Determine the [X, Y] coordinate at the center of the cell enclosing the given text.  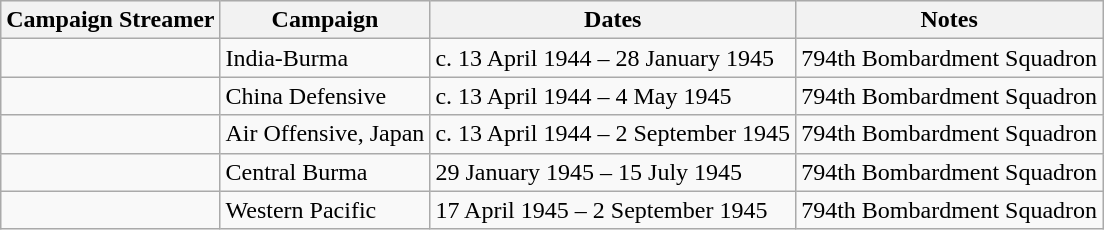
c. 13 April 1944 – 28 January 1945 [613, 58]
29 January 1945 – 15 July 1945 [613, 172]
Campaign Streamer [110, 20]
China Defensive [325, 96]
Dates [613, 20]
Central Burma [325, 172]
Western Pacific [325, 210]
Campaign [325, 20]
India-Burma [325, 58]
17 April 1945 – 2 September 1945 [613, 210]
c. 13 April 1944 – 2 September 1945 [613, 134]
Air Offensive, Japan [325, 134]
Notes [950, 20]
c. 13 April 1944 – 4 May 1945 [613, 96]
